Detect which cell encompasses the target text, then output its (x, y) center coordinate. 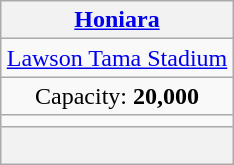
Honiara (117, 20)
Capacity: 20,000 (117, 96)
Lawson Tama Stadium (117, 58)
